Determine the [X, Y] coordinate at the center of the cell enclosing the given text.  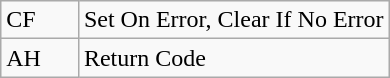
Set On Error, Clear If No Error [234, 20]
CF [40, 20]
Return Code [234, 58]
AH [40, 58]
